Return the (x, y) coordinate for the center point of the cell that contains the specified text.  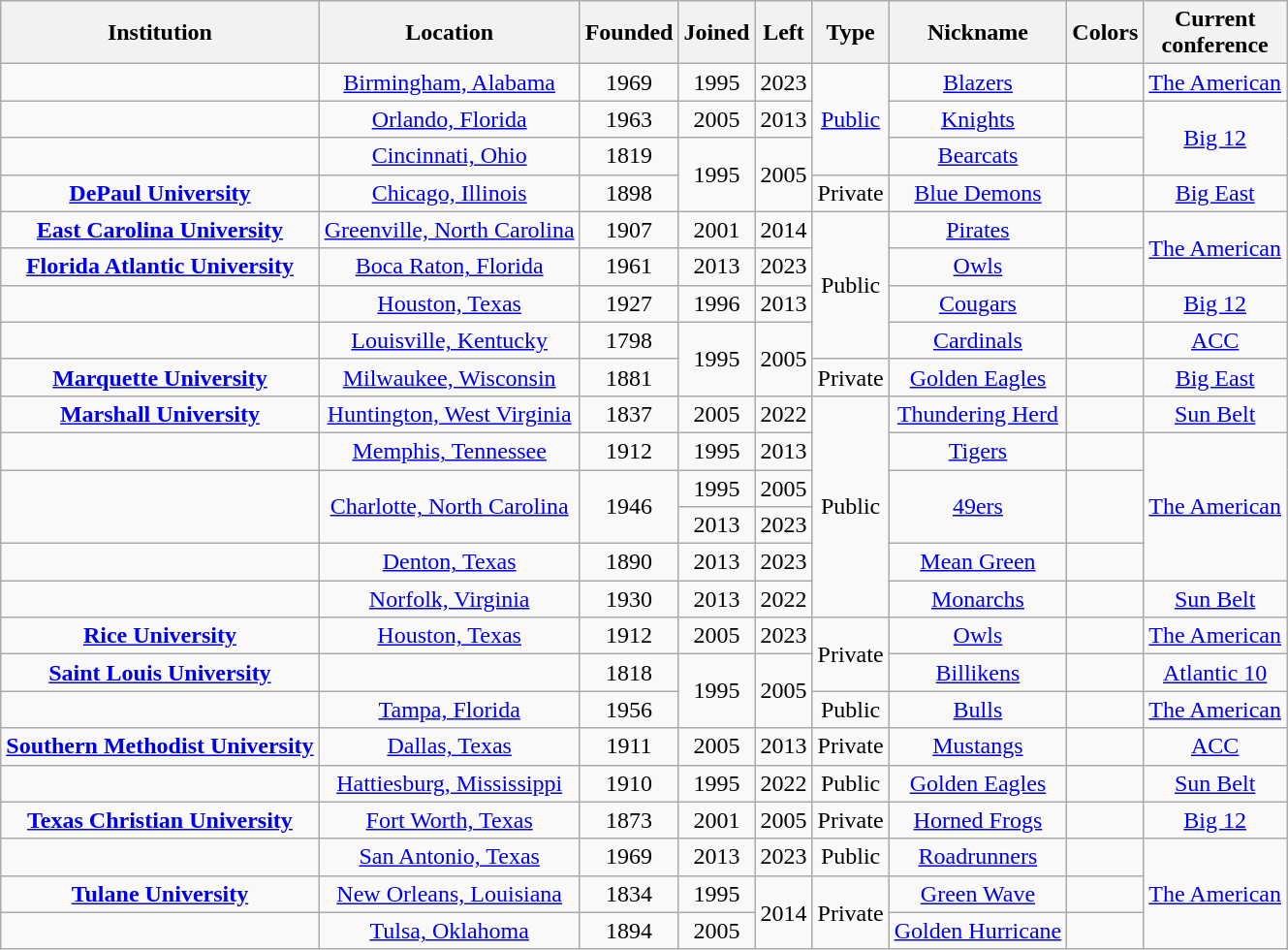
Blue Demons (978, 193)
Knights (978, 119)
Orlando, Florida (450, 119)
Milwaukee, Wisconsin (450, 377)
1898 (629, 193)
Location (450, 33)
Marshall University (160, 414)
Cardinals (978, 340)
Thundering Herd (978, 414)
Huntington, West Virginia (450, 414)
1911 (629, 746)
1834 (629, 894)
Left (783, 33)
Cincinnati, Ohio (450, 156)
Marquette University (160, 377)
Colors (1105, 33)
Saint Louis University (160, 673)
1890 (629, 562)
Joined (717, 33)
Cougars (978, 303)
1873 (629, 820)
1798 (629, 340)
Texas Christian University (160, 820)
Mustangs (978, 746)
Monarchs (978, 599)
Chicago, Illinois (450, 193)
1881 (629, 377)
Charlotte, North Carolina (450, 506)
Founded (629, 33)
Blazers (978, 82)
49ers (978, 506)
Horned Frogs (978, 820)
1961 (629, 267)
Hattiesburg, Mississippi (450, 783)
San Antonio, Texas (450, 857)
1963 (629, 119)
Denton, Texas (450, 562)
Rice University (160, 636)
1894 (629, 931)
1910 (629, 783)
Billikens (978, 673)
1819 (629, 156)
Greenville, North Carolina (450, 230)
New Orleans, Louisiana (450, 894)
1996 (717, 303)
1956 (629, 710)
Currentconference (1215, 33)
Norfolk, Virginia (450, 599)
Boca Raton, Florida (450, 267)
Tulane University (160, 894)
Fort Worth, Texas (450, 820)
1946 (629, 506)
Mean Green (978, 562)
Nickname (978, 33)
Tigers (978, 451)
Florida Atlantic University (160, 267)
East Carolina University (160, 230)
Tampa, Florida (450, 710)
Tulsa, Oklahoma (450, 931)
Bulls (978, 710)
Green Wave (978, 894)
Bearcats (978, 156)
Southern Methodist University (160, 746)
1930 (629, 599)
Atlantic 10 (1215, 673)
1927 (629, 303)
1907 (629, 230)
Birmingham, Alabama (450, 82)
Dallas, Texas (450, 746)
Memphis, Tennessee (450, 451)
Golden Hurricane (978, 931)
Type (851, 33)
1818 (629, 673)
1837 (629, 414)
Roadrunners (978, 857)
Institution (160, 33)
Louisville, Kentucky (450, 340)
DePaul University (160, 193)
Pirates (978, 230)
